Find where the given text appears and provide that cell's center as [X, Y] coordinate. 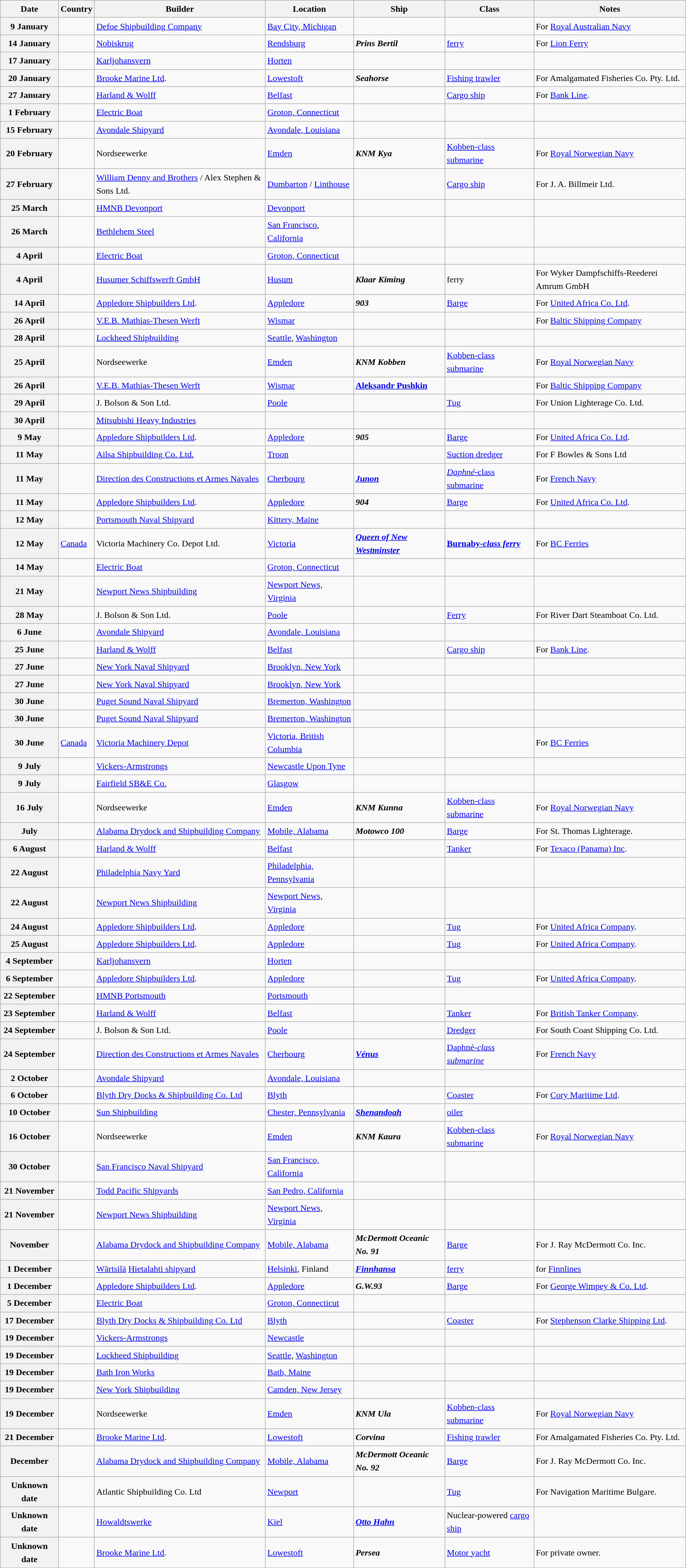
6 August [29, 849]
16 July [29, 807]
Husum [309, 279]
Philadelphia, Pennsylvania [309, 872]
Victoria [309, 543]
Nobiskrug [180, 43]
For Cory Maritime Ltd. [610, 1095]
Dredger [490, 1030]
29 April [29, 403]
for Finnlines [610, 1269]
San Pedro, California [309, 1190]
Ship [399, 9]
Victoria Machinery Co. Depot Ltd. [180, 543]
21 May [29, 591]
Vénus [399, 1054]
San Francisco Naval Shipyard [180, 1167]
Ferry [490, 615]
15 February [29, 130]
23 September [29, 1013]
Aleksandr Pushkin [399, 386]
Burnaby-class ferry [490, 543]
Helsinki, Finland [309, 1269]
For River Dart Steamboat Co. Ltd. [610, 615]
Seahorse [399, 78]
For F Bowles & Sons Ltd [610, 455]
KNM Kya [399, 153]
For George Wimpey & Co. Ltd. [610, 1286]
Klaar Kiming [399, 279]
Camden, New Jersey [309, 1390]
Motowco 100 [399, 831]
Philadelphia Navy Yard [180, 872]
6 October [29, 1095]
20 February [29, 153]
Husumer Schiffswerft GmbH [180, 279]
Bath Iron Works [180, 1372]
17 December [29, 1321]
21 December [29, 1437]
Bethlehem Steel [180, 232]
904 [399, 502]
Shenandoah [399, 1113]
Glasgow [309, 783]
27 February [29, 184]
Bath, Maine [309, 1372]
Location [309, 9]
14 January [29, 43]
Devonport [309, 208]
For Union Lighterage Co. Ltd. [610, 403]
Rendsburg [309, 43]
4 September [29, 961]
Wärtsilä Hietalahti shipyard [180, 1269]
Dumbarton / Linthouse [309, 184]
28 April [29, 338]
G.W.93 [399, 1286]
Suction dredger [490, 455]
Prins Bertil [399, 43]
30 April [29, 420]
20 January [29, 78]
Kittery, Maine [309, 519]
10 October [29, 1113]
Kiel [309, 1522]
30 October [29, 1167]
For Lion Ferry [610, 43]
Atlantic Shipbuilding Co. Ltd [180, 1492]
14 April [29, 304]
For private owner. [610, 1553]
For British Tanker Company. [610, 1013]
Nuclear-powered cargo ship [490, 1522]
25 June [29, 650]
Defoe Shipbuilding Company [180, 26]
Notes [610, 9]
Corvina [399, 1437]
HMNB Portsmouth [180, 996]
KNM Ula [399, 1413]
July [29, 831]
Newcastle Upon Tyne [309, 766]
Queen of New Westminster [399, 543]
Todd Pacific Shipyards [180, 1190]
17 January [29, 61]
For South Coast Shipping Co. Ltd. [610, 1030]
27 January [29, 95]
Newcastle [309, 1338]
25 August [29, 944]
November [29, 1245]
1 February [29, 112]
Mitsubishi Heavy Industries [180, 420]
KNM Kaura [399, 1136]
For Texaco (Panama) Inc. [610, 849]
Howaldtswerke [180, 1522]
For Wyker Dampfschiffs-Reederei Amrum GmbH [610, 279]
28 May [29, 615]
905 [399, 437]
Motor yacht [490, 1553]
Victoria, British Columbia [309, 742]
Fairfield SB&E Co. [180, 783]
For St. Thomas Lighterage. [610, 831]
5 December [29, 1303]
Otto Hahn [399, 1522]
For Stephenson Clarke Shipping Ltd. [610, 1321]
9 May [29, 437]
William Denny and Brothers / Alex Stephen & Sons Ltd. [180, 184]
For Navigation Maritime Bulgare. [610, 1492]
25 April [29, 362]
Junon [399, 478]
Builder [180, 9]
McDermott Oceanic No. 91 [399, 1245]
HMNB Devonport [180, 208]
KNM Kunna [399, 807]
16 October [29, 1136]
9 January [29, 26]
Finnhansa [399, 1269]
26 March [29, 232]
New York Shipbuilding [180, 1390]
KNM Kobben [399, 362]
6 June [29, 632]
December [29, 1461]
903 [399, 304]
24 August [29, 927]
2 October [29, 1078]
6 September [29, 978]
Portsmouth Naval Shipyard [180, 519]
Victoria Machinery Depot [180, 742]
Portsmouth [309, 996]
Sun Shipbuilding [180, 1113]
For Royal Australian Navy [610, 26]
Country [77, 9]
For J. A. Billmeir Ltd. [610, 184]
Newport [309, 1492]
Bay City, Michigan [309, 26]
Date [29, 9]
14 May [29, 567]
Ailsa Shipbuilding Co. Ltd. [180, 455]
McDermott Oceanic No. 92 [399, 1461]
Troon [309, 455]
Persea [399, 1553]
oiler [490, 1113]
Class [490, 9]
25 March [29, 208]
Chester, Pennsylvania [309, 1113]
22 September [29, 996]
